Determine the (X, Y) coordinate at the center of the cell enclosing the given text.  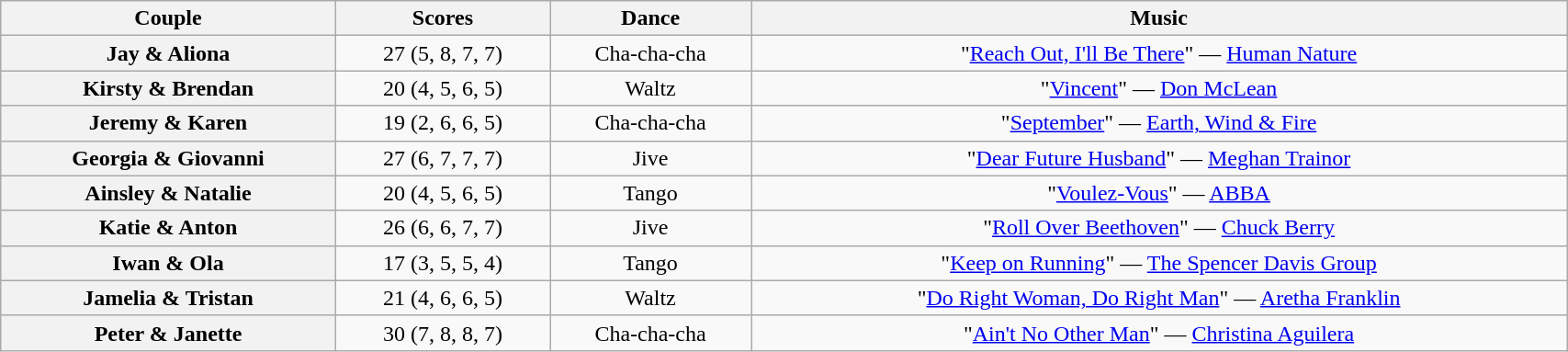
19 (2, 6, 6, 5) (443, 123)
27 (5, 8, 7, 7) (443, 53)
Scores (443, 18)
"Roll Over Beethoven" — Chuck Berry (1159, 228)
27 (6, 7, 7, 7) (443, 158)
"September" — Earth, Wind & Fire (1159, 123)
30 (7, 8, 8, 7) (443, 333)
Ainsley & Natalie (169, 193)
"Vincent" — Don McLean (1159, 88)
Iwan & Ola (169, 263)
Dance (650, 18)
Couple (169, 18)
21 (4, 6, 6, 5) (443, 298)
Jay & Aliona (169, 53)
Peter & Janette (169, 333)
Georgia & Giovanni (169, 158)
"Ain't No Other Man" — Christina Aguilera (1159, 333)
"Reach Out, I'll Be There" — Human Nature (1159, 53)
"Do Right Woman, Do Right Man" — Aretha Franklin (1159, 298)
Music (1159, 18)
"Keep on Running" — The Spencer Davis Group (1159, 263)
"Voulez-Vous" — ABBA (1159, 193)
"Dear Future Husband" — Meghan Trainor (1159, 158)
26 (6, 6, 7, 7) (443, 228)
Kirsty & Brendan (169, 88)
Jamelia & Tristan (169, 298)
17 (3, 5, 5, 4) (443, 263)
Katie & Anton (169, 228)
Jeremy & Karen (169, 123)
